Capture the cell that displays the provided text and extract its (x, y) central coordinate. 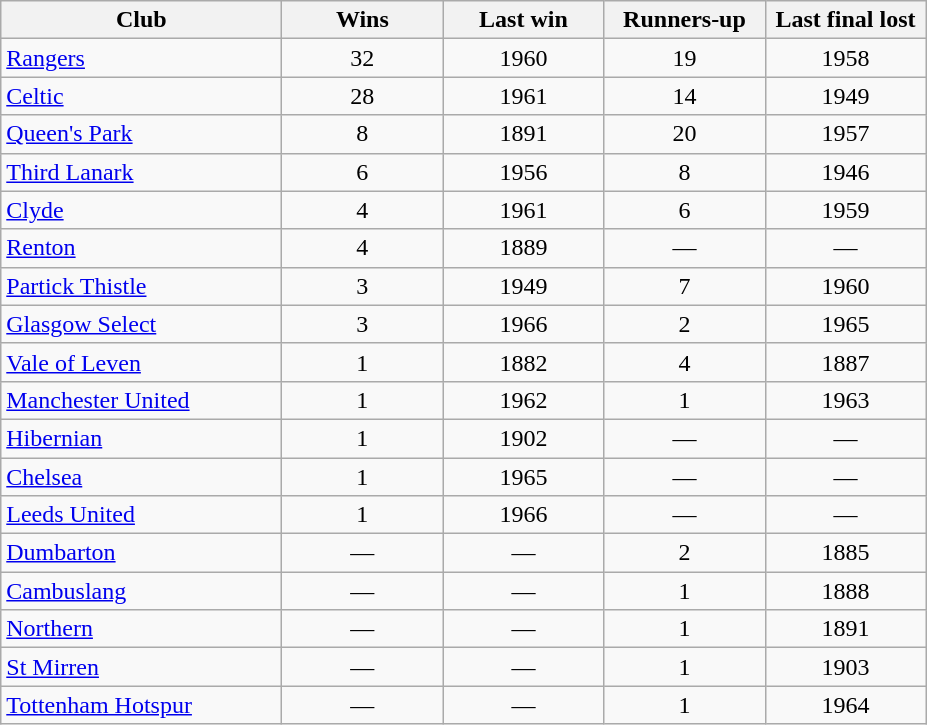
1964 (846, 705)
Chelsea (142, 477)
Glasgow Select (142, 324)
Last win (524, 20)
1885 (846, 553)
Queen's Park (142, 134)
1902 (524, 438)
Dumbarton (142, 553)
Manchester United (142, 400)
Cambuslang (142, 591)
Tottenham Hotspur (142, 705)
1957 (846, 134)
32 (362, 58)
Leeds United (142, 515)
1888 (846, 591)
20 (684, 134)
St Mirren (142, 667)
14 (684, 96)
Northern (142, 629)
1887 (846, 362)
1959 (846, 210)
Hibernian (142, 438)
Renton (142, 248)
Clyde (142, 210)
1963 (846, 400)
Vale of Leven (142, 362)
1889 (524, 248)
Celtic (142, 96)
1956 (524, 172)
Wins (362, 20)
Partick Thistle (142, 286)
Runners-up (684, 20)
1946 (846, 172)
28 (362, 96)
1962 (524, 400)
1958 (846, 58)
19 (684, 58)
Club (142, 20)
1903 (846, 667)
Third Lanark (142, 172)
7 (684, 286)
1882 (524, 362)
Last final lost (846, 20)
Rangers (142, 58)
